Output the [x, y] coordinate of the center of the cell containing the given text.  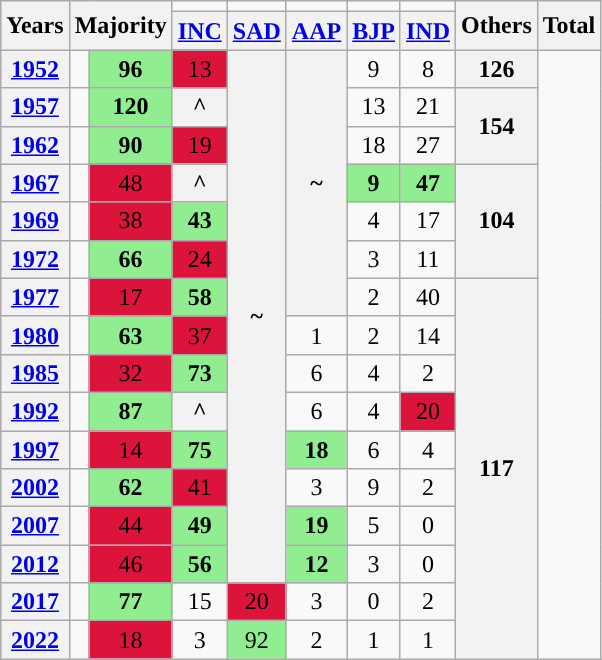
66 [130, 259]
58 [200, 297]
2002 [35, 488]
44 [130, 526]
90 [130, 145]
1957 [35, 107]
15 [200, 602]
1972 [35, 259]
41 [200, 488]
46 [130, 564]
38 [130, 221]
73 [200, 373]
1952 [35, 69]
AAP [316, 31]
IND [428, 31]
154 [497, 126]
77 [130, 602]
2012 [35, 564]
27 [428, 145]
1997 [35, 449]
11 [428, 259]
SAD [256, 31]
1980 [35, 335]
2022 [35, 640]
2007 [35, 526]
63 [130, 335]
INC [200, 31]
47 [428, 183]
87 [130, 411]
12 [316, 564]
5 [374, 526]
96 [130, 69]
75 [200, 449]
37 [200, 335]
1969 [35, 221]
1992 [35, 411]
117 [497, 468]
126 [497, 69]
62 [130, 488]
BJP [374, 31]
1985 [35, 373]
Others [497, 26]
8 [428, 69]
Years [35, 26]
49 [200, 526]
24 [200, 259]
1977 [35, 297]
104 [497, 221]
Majority [120, 26]
92 [256, 640]
40 [428, 297]
1967 [35, 183]
32 [130, 373]
43 [200, 221]
120 [130, 107]
56 [200, 564]
Total [569, 26]
48 [130, 183]
21 [428, 107]
1962 [35, 145]
2017 [35, 602]
